Scan for the cell matching the given text and deliver its (x, y) coordinate at center. 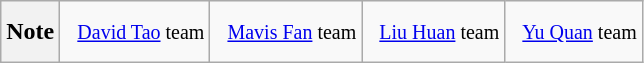
Yu Quan team (574, 32)
David Tao team (135, 32)
Note (30, 32)
Liu Huan team (434, 32)
Mavis Fan team (286, 32)
